For the text-containing cell, return its midpoint in [X, Y] coordinate format. 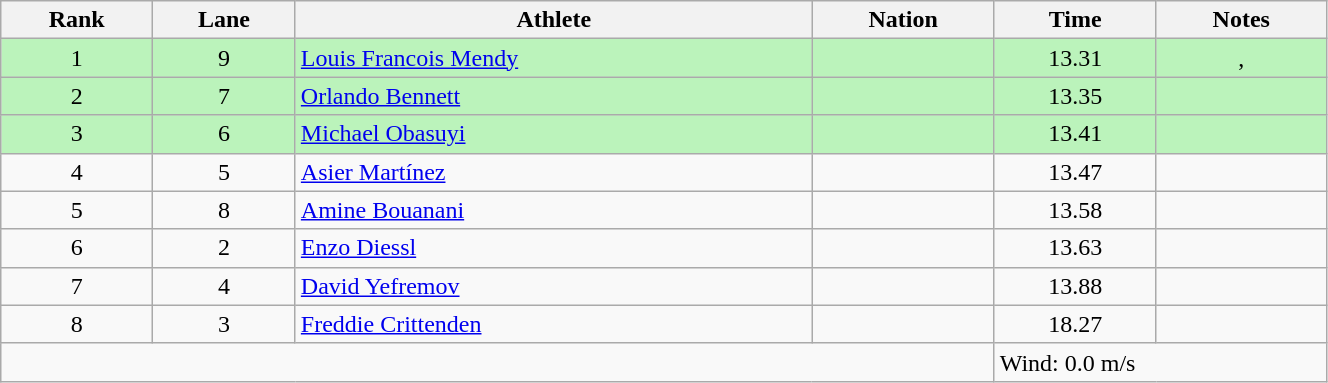
Notes [1241, 20]
Lane [224, 20]
13.31 [1075, 58]
David Yefremov [554, 286]
Wind: 0.0 m/s [1160, 362]
18.27 [1075, 324]
Michael Obasuyi [554, 134]
13.88 [1075, 286]
Louis Francois Mendy [554, 58]
Asier Martínez [554, 172]
13.47 [1075, 172]
13.41 [1075, 134]
Nation [903, 20]
Freddie Crittenden [554, 324]
13.63 [1075, 248]
Athlete [554, 20]
13.35 [1075, 96]
1 [77, 58]
, [1241, 58]
9 [224, 58]
Time [1075, 20]
Enzo Diessl [554, 248]
Rank [77, 20]
Amine Bouanani [554, 210]
13.58 [1075, 210]
Orlando Bennett [554, 96]
